For the text-containing cell, return its midpoint in [X, Y] coordinate format. 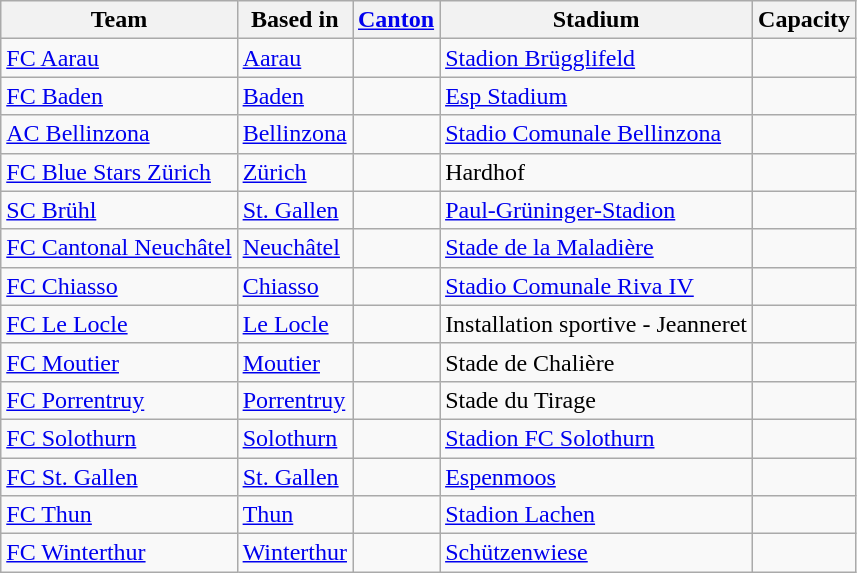
SC Brühl [119, 210]
Hardhof [596, 172]
Chiasso [294, 286]
Stadion Brügglifeld [596, 58]
Installation sportive - Jeanneret [596, 324]
FC Chiasso [119, 286]
Moutier [294, 362]
Stadio Comunale Riva IV [596, 286]
Esp Stadium [596, 96]
Thun [294, 515]
Team [119, 20]
AC Bellinzona [119, 134]
Zürich [294, 172]
Baden [294, 96]
Stadio Comunale Bellinzona [596, 134]
FC Le Locle [119, 324]
FC Blue Stars Zürich [119, 172]
Stadium [596, 20]
FC Solothurn [119, 438]
FC Cantonal Neuchâtel [119, 248]
FC Baden [119, 96]
Stade de la Maladière [596, 248]
FC Moutier [119, 362]
Aarau [294, 58]
FC Thun [119, 515]
FC Winterthur [119, 553]
Le Locle [294, 324]
Schützenwiese [596, 553]
Winterthur [294, 553]
Based in [294, 20]
Stadion Lachen [596, 515]
Solothurn [294, 438]
Espenmoos [596, 477]
Neuchâtel [294, 248]
FC Porrentruy [119, 400]
Bellinzona [294, 134]
Paul-Grüninger-Stadion [596, 210]
Stadion FC Solothurn [596, 438]
Stade du Tirage [596, 400]
FC St. Gallen [119, 477]
Porrentruy [294, 400]
FC Aarau [119, 58]
Canton [396, 20]
Stade de Chalière [596, 362]
Capacity [804, 20]
